Find where the given text appears and provide that cell's center as (X, Y) coordinate. 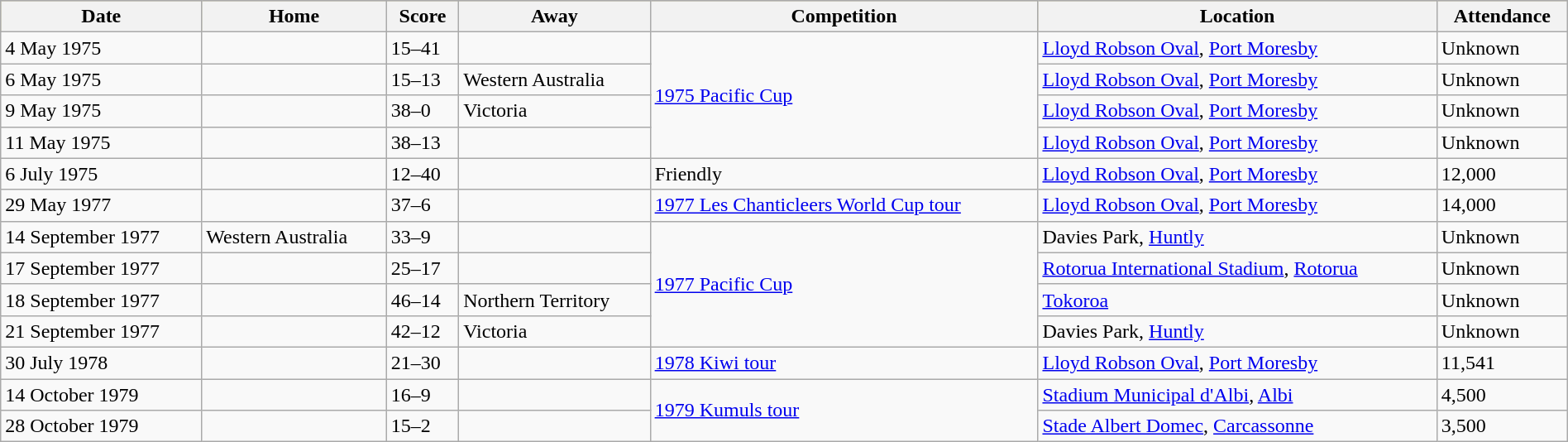
1977 Pacific Cup (844, 284)
Attendance (1502, 17)
38–0 (422, 111)
1975 Pacific Cup (844, 95)
12–40 (422, 174)
Date (101, 17)
15–41 (422, 48)
29 May 1977 (101, 205)
Away (554, 17)
Score (422, 17)
11,541 (1502, 363)
Home (294, 17)
6 July 1975 (101, 174)
12,000 (1502, 174)
46–14 (422, 300)
37–6 (422, 205)
4,500 (1502, 395)
16–9 (422, 395)
Tokoroa (1237, 300)
38–13 (422, 142)
Stade Albert Domec, Carcassonne (1237, 426)
Rotorua International Stadium, Rotorua (1237, 268)
14,000 (1502, 205)
3,500 (1502, 426)
14 September 1977 (101, 237)
4 May 1975 (101, 48)
30 July 1978 (101, 363)
9 May 1975 (101, 111)
15–2 (422, 426)
6 May 1975 (101, 79)
25–17 (422, 268)
18 September 1977 (101, 300)
Location (1237, 17)
15–13 (422, 79)
21–30 (422, 363)
33–9 (422, 237)
28 October 1979 (101, 426)
42–12 (422, 331)
Competition (844, 17)
Northern Territory (554, 300)
1979 Kumuls tour (844, 411)
1978 Kiwi tour (844, 363)
1977 Les Chanticleers World Cup tour (844, 205)
Friendly (844, 174)
14 October 1979 (101, 395)
17 September 1977 (101, 268)
21 September 1977 (101, 331)
11 May 1975 (101, 142)
Stadium Municipal d'Albi, Albi (1237, 395)
